From the cell containing the given text, extract its center point as (x, y) coordinate. 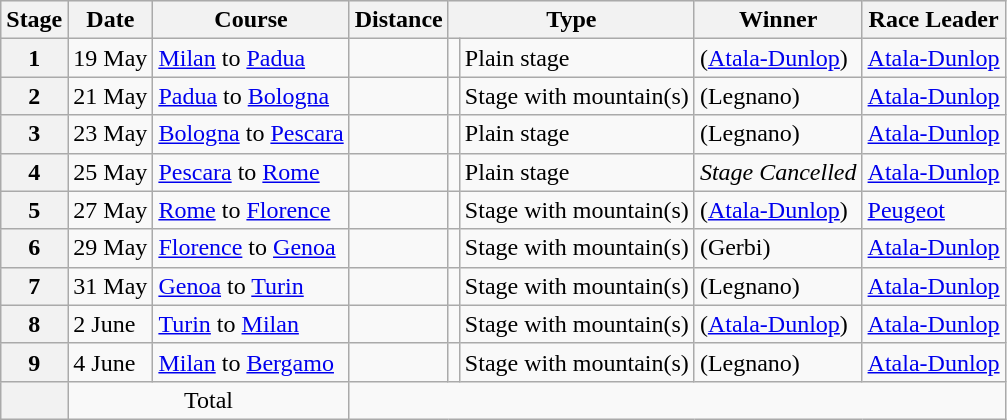
Florence to Genoa (251, 248)
Total (208, 400)
6 (34, 248)
Rome to Florence (251, 210)
Milan to Bergamo (251, 362)
25 May (110, 172)
Turin to Milan (251, 324)
2 June (110, 324)
Padua to Bologna (251, 96)
Bologna to Pescara (251, 134)
3 (34, 134)
5 (34, 210)
Course (251, 20)
Race Leader (934, 20)
Stage Cancelled (778, 172)
27 May (110, 210)
7 (34, 286)
Stage (34, 20)
Winner (778, 20)
Genoa to Turin (251, 286)
4 (34, 172)
Pescara to Rome (251, 172)
(Gerbi) (778, 248)
1 (34, 58)
Date (110, 20)
29 May (110, 248)
9 (34, 362)
Type (571, 20)
4 June (110, 362)
Peugeot (934, 210)
2 (34, 96)
Milan to Padua (251, 58)
Distance (398, 20)
19 May (110, 58)
23 May (110, 134)
8 (34, 324)
31 May (110, 286)
21 May (110, 96)
